Find where the given text appears and provide that cell's center as (X, Y) coordinate. 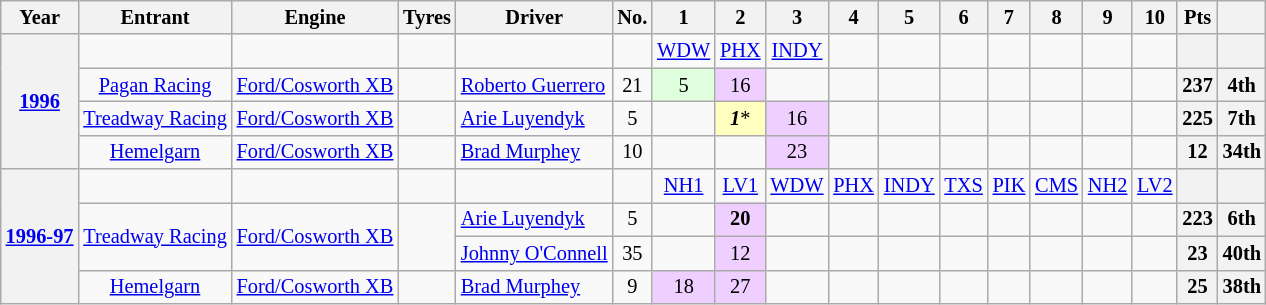
7 (1010, 17)
18 (684, 287)
Engine (316, 17)
Tyres (427, 17)
1996 (40, 102)
1* (740, 118)
27 (740, 287)
6 (964, 17)
20 (740, 219)
LV1 (740, 186)
225 (1197, 118)
3 (798, 17)
Roberto Guerrero (534, 85)
1 (684, 17)
4 (853, 17)
223 (1197, 219)
34th (1242, 152)
Entrant (154, 17)
40th (1242, 253)
25 (1197, 287)
4th (1242, 85)
7th (1242, 118)
Pts (1197, 17)
NH1 (684, 186)
35 (633, 253)
1996-97 (40, 236)
2 (740, 17)
LV2 (1154, 186)
Pagan Racing (154, 85)
Driver (534, 17)
Year (40, 17)
38th (1242, 287)
TXS (964, 186)
21 (633, 85)
CMS (1056, 186)
237 (1197, 85)
8 (1056, 17)
6th (1242, 219)
PIK (1010, 186)
No. (633, 17)
Johnny O'Connell (534, 253)
NH2 (1108, 186)
